Extract the [x, y] coordinate from the center of the cell holding the provided text.  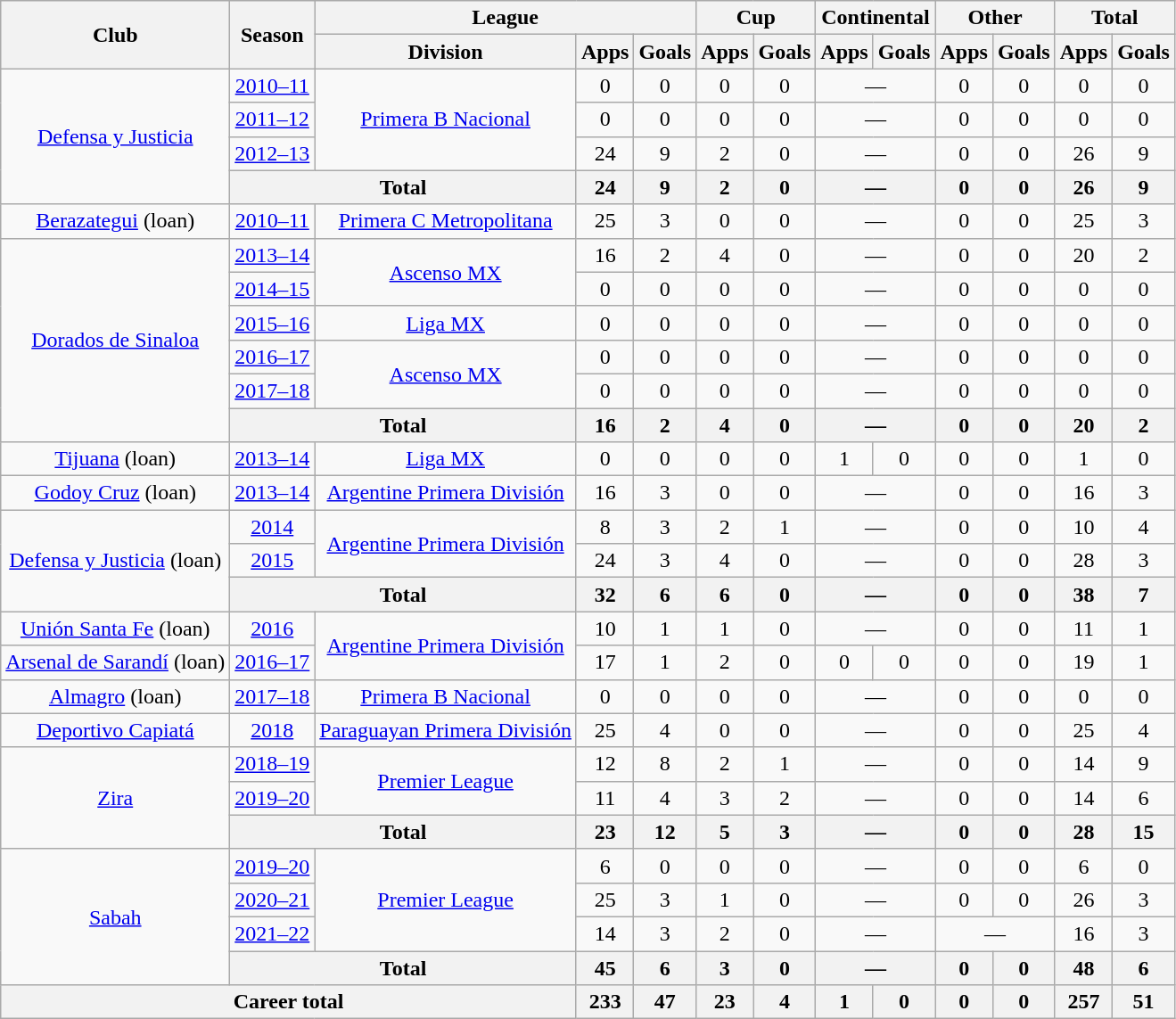
Deportivo Capiatá [116, 730]
Almagro (loan) [116, 696]
48 [1083, 967]
19 [1083, 662]
Dorados de Sinaloa [116, 340]
38 [1083, 595]
Zira [116, 798]
Cup [756, 18]
233 [604, 1002]
Unión Santa Fe (loan) [116, 629]
Tijuana (loan) [116, 459]
51 [1144, 1002]
2020–21 [273, 900]
2015–16 [273, 323]
Sabah [116, 916]
2014–15 [273, 289]
7 [1144, 595]
2014 [273, 527]
2021–22 [273, 933]
Godoy Cruz (loan) [116, 493]
Other [995, 18]
32 [604, 595]
Paraguayan Primera División [446, 730]
Defensa y Justicia [116, 136]
Berazategui (loan) [116, 221]
45 [604, 967]
2015 [273, 561]
2018–19 [273, 764]
Club [116, 35]
Defensa y Justicia (loan) [116, 561]
Career total [289, 1002]
5 [725, 832]
Division [446, 52]
17 [604, 662]
League [506, 18]
Season [273, 35]
47 [665, 1002]
2011–12 [273, 119]
2018 [273, 730]
15 [1144, 832]
2012–13 [273, 153]
Primera C Metropolitana [446, 221]
2016 [273, 629]
257 [1083, 1002]
Continental [876, 18]
Arsenal de Sarandí (loan) [116, 662]
